Capture the cell that displays the provided text and extract its [X, Y] central coordinate. 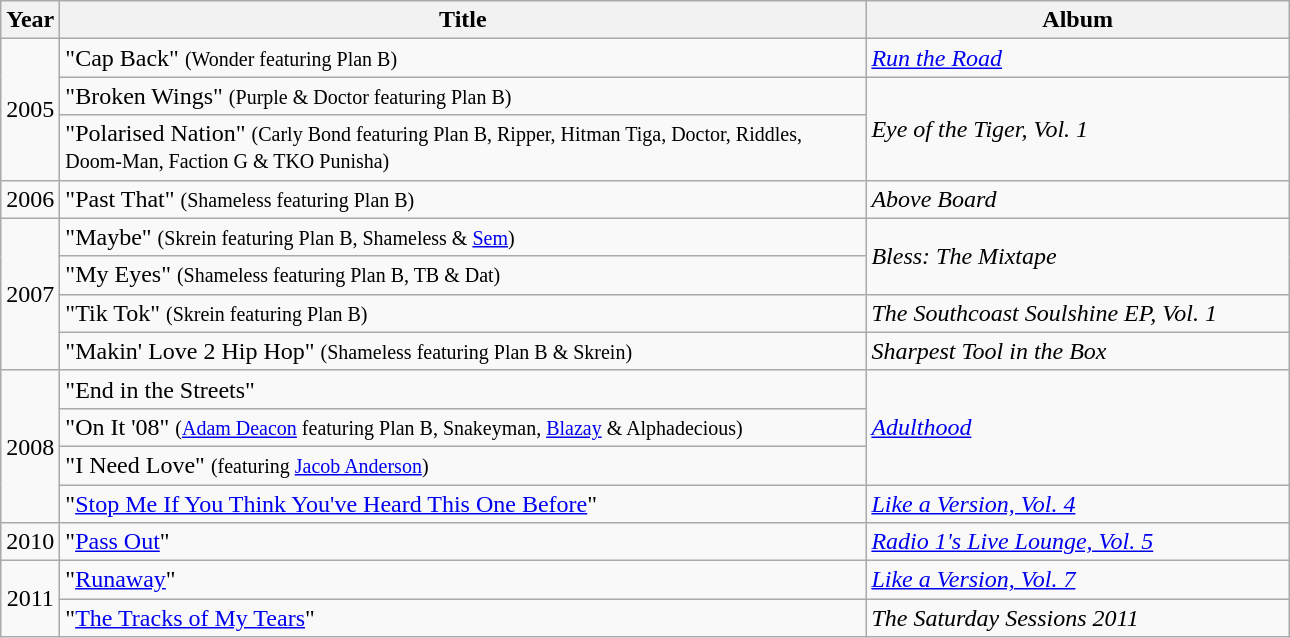
The Southcoast Soulshine EP, Vol. 1 [1078, 313]
"The Tracks of My Tears" [463, 618]
Like a Version, Vol. 4 [1078, 503]
"I Need Love" (featuring Jacob Anderson) [463, 465]
2006 [30, 199]
Eye of the Tiger, Vol. 1 [1078, 128]
2007 [30, 294]
2005 [30, 110]
Like a Version, Vol. 7 [1078, 580]
Run the Road [1078, 58]
The Saturday Sessions 2011 [1078, 618]
"Makin' Love 2 Hip Hop" (Shameless featuring Plan B & Skrein) [463, 351]
Adulthood [1078, 427]
"On It '08" (Adam Deacon featuring Plan B, Snakeyman, Blazay & Alphadecious) [463, 427]
Above Board [1078, 199]
"Pass Out" [463, 542]
"Past That" (Shameless featuring Plan B) [463, 199]
Radio 1's Live Lounge, Vol. 5 [1078, 542]
"Stop Me If You Think You've Heard This One Before" [463, 503]
Sharpest Tool in the Box [1078, 351]
"Cap Back" (Wonder featuring Plan B) [463, 58]
2010 [30, 542]
Bless: The Mixtape [1078, 256]
"My Eyes" (Shameless featuring Plan B, TB & Dat) [463, 275]
"Polarised Nation" (Carly Bond featuring Plan B, Ripper, Hitman Tiga, Doctor, Riddles, Doom-Man, Faction G & TKO Punisha) [463, 148]
"Runaway" [463, 580]
"Maybe" (Skrein featuring Plan B, Shameless & Sem) [463, 237]
2008 [30, 446]
"Tik Tok" (Skrein featuring Plan B) [463, 313]
"End in the Streets" [463, 389]
Year [30, 20]
2011 [30, 599]
"Broken Wings" (Purple & Doctor featuring Plan B) [463, 96]
Title [463, 20]
Album [1078, 20]
